Return [x, y] of the center of cell containing provided text 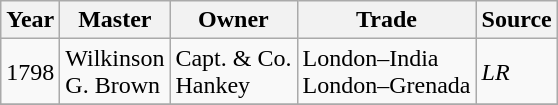
1798 [30, 72]
Owner [234, 20]
London–IndiaLondon–Grenada [386, 72]
Year [30, 20]
Master [115, 20]
Trade [386, 20]
Capt. & Co.Hankey [234, 72]
WilkinsonG. Brown [115, 72]
LR [516, 72]
Source [516, 20]
